Locate the cell with the specified text and output its [x, y] center coordinate. 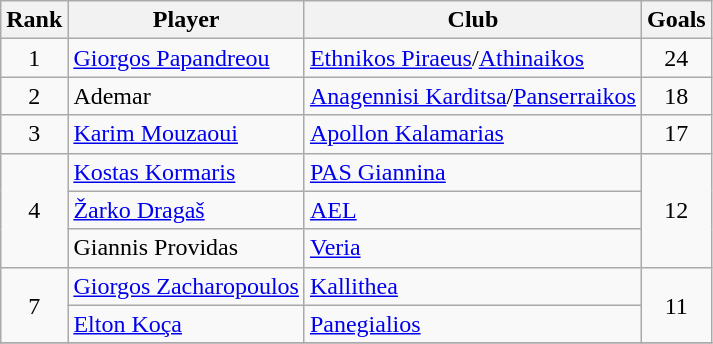
Player [186, 20]
Panegialios [472, 324]
2 [34, 96]
Kallithea [472, 286]
Anagennisi Karditsa/Panserraikos [472, 96]
Elton Koça [186, 324]
Giorgos Zacharopoulos [186, 286]
7 [34, 305]
Kostas Kormaris [186, 172]
Club [472, 20]
Giorgos Papandreou [186, 58]
Veria [472, 248]
Karim Mouzaoui [186, 134]
12 [676, 210]
1 [34, 58]
3 [34, 134]
Giannis Providas [186, 248]
11 [676, 305]
PAS Giannina [472, 172]
Ethnikos Piraeus/Athinaikos [472, 58]
Rank [34, 20]
17 [676, 134]
Goals [676, 20]
Apollon Kalamarias [472, 134]
18 [676, 96]
AEL [472, 210]
Žarko Dragaš [186, 210]
4 [34, 210]
Ademar [186, 96]
24 [676, 58]
